Identify which cell holds the provided text, then report its [x, y] central coordinate. 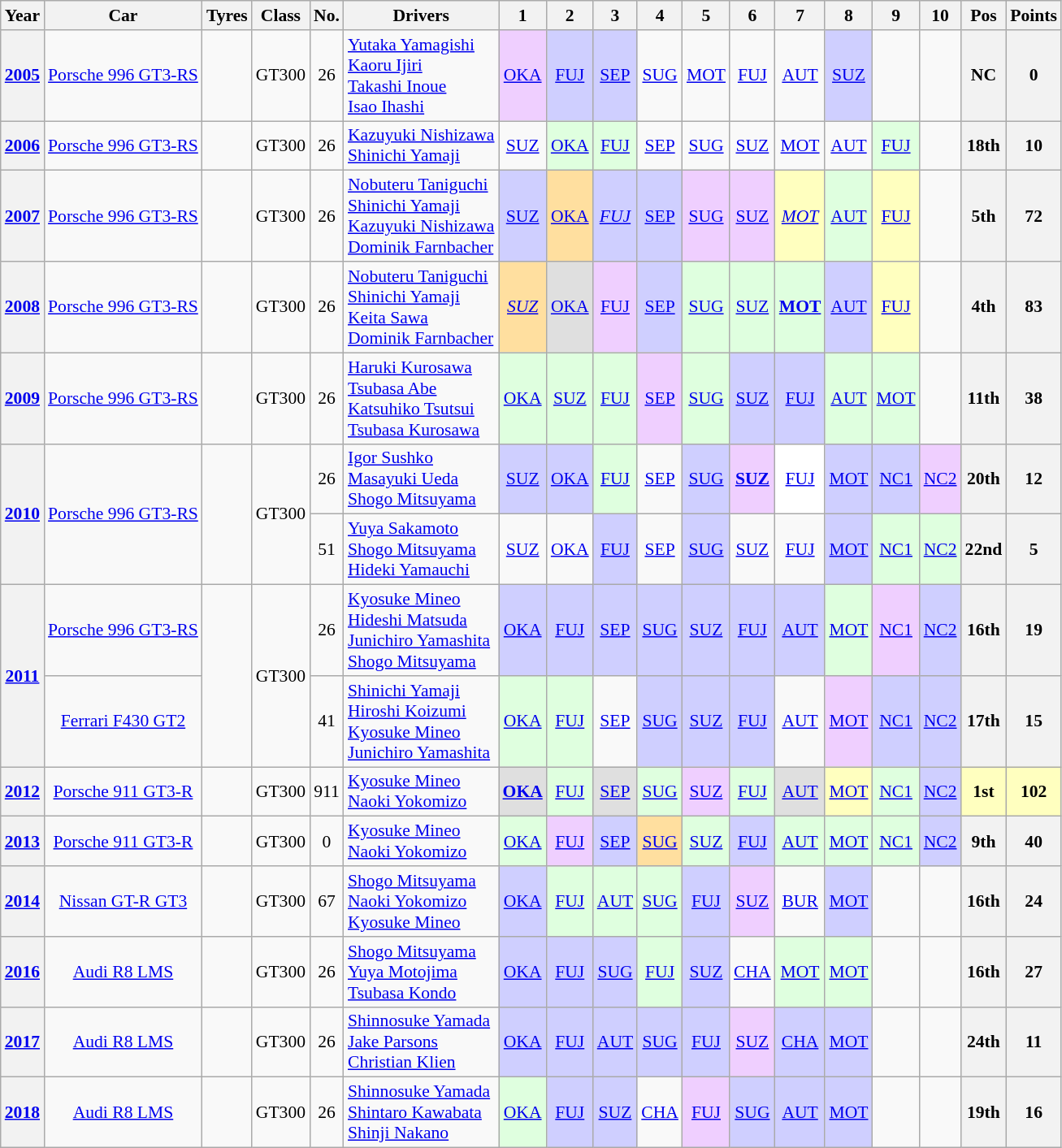
Kyosuke Mineo Hideshi Matsuda Junichiro Yamashita Shogo Mitsuyama [421, 630]
Drivers [421, 15]
12 [1034, 479]
83 [1034, 307]
18th [984, 146]
Shinnosuke Yamada Shintaro Kawabata Shinji Nakano [421, 1113]
2005 [23, 76]
2013 [23, 842]
11 [1034, 1042]
2018 [23, 1113]
17th [984, 721]
Pos [984, 15]
19 [1034, 630]
3 [615, 15]
4th [984, 307]
Nobuteru Taniguchi Shinichi Yamaji Kazuyuki Nishizawa Dominik Farnbacher [421, 216]
Car [124, 15]
Nissan GT-R GT3 [124, 902]
Class [281, 15]
15 [1034, 721]
Ferrari F430 GT2 [124, 721]
1 [523, 15]
Tyres [228, 15]
40 [1034, 842]
24th [984, 1042]
8 [848, 15]
11th [984, 398]
Year [23, 15]
7 [800, 15]
Shinichi Yamaji Hiroshi Koizumi Kyosuke Mineo Junichiro Yamashita [421, 721]
Haruki Kurosawa Tsubasa Abe Katsuhiko Tsutsui Tsubasa Kurosawa [421, 398]
102 [1034, 791]
Yuya Sakamoto Shogo Mitsuyama Hideki Yamauchi [421, 549]
6 [752, 15]
67 [327, 902]
Yutaka Yamagishi Kaoru Ijiri Takashi Inoue Isao Ihashi [421, 76]
Shinnosuke Yamada Jake Parsons Christian Klien [421, 1042]
2010 [23, 513]
1st [984, 791]
22nd [984, 549]
27 [1034, 972]
2006 [23, 146]
911 [327, 791]
5th [984, 216]
2 [570, 15]
16 [1034, 1113]
2016 [23, 972]
19th [984, 1113]
Shogo Mitsuyama Naoki Yokomizo Kyosuke Mineo [421, 902]
NC [984, 76]
2012 [23, 791]
41 [327, 721]
Kazuyuki Nishizawa Shinichi Yamaji [421, 146]
9th [984, 842]
Points [1034, 15]
72 [1034, 216]
38 [1034, 398]
Shogo Mitsuyama Yuya Motojima Tsubasa Kondo [421, 972]
BUR [800, 902]
51 [327, 549]
2007 [23, 216]
Igor Sushko Masayuki Ueda Shogo Mitsuyama [421, 479]
2011 [23, 676]
4 [660, 15]
2017 [23, 1042]
2014 [23, 902]
2008 [23, 307]
9 [896, 15]
Nobuteru Taniguchi Shinichi Yamaji Keita Sawa Dominik Farnbacher [421, 307]
No. [327, 15]
2009 [23, 398]
20th [984, 479]
24 [1034, 902]
